Find where the given text appears and provide that cell's center as (x, y) coordinate. 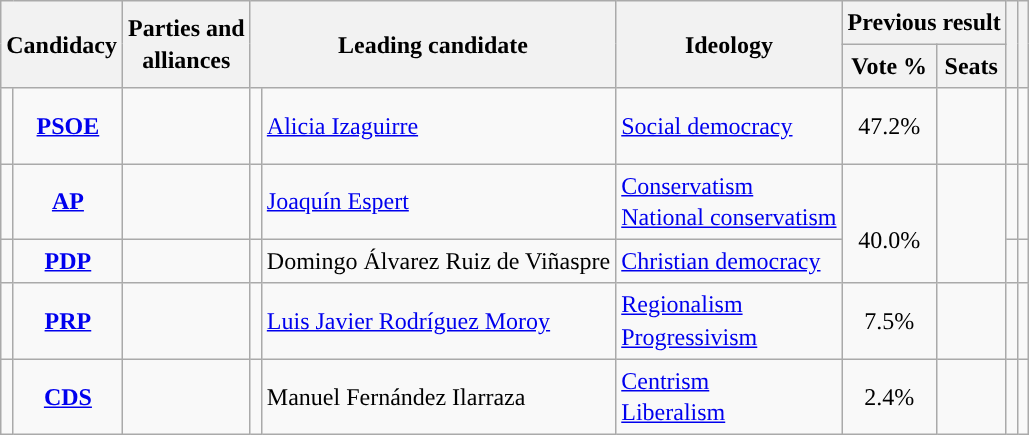
PSOE (68, 126)
CDS (68, 397)
ConservatismNational conservatism (729, 202)
CentrismLiberalism (729, 397)
Alicia Izaguirre (438, 126)
RegionalismProgressivism (729, 321)
Christian democracy (729, 260)
47.2% (889, 126)
Leading candidate (432, 44)
Joaquín Espert (438, 202)
Vote % (889, 66)
Parties andalliances (187, 44)
Social democracy (729, 126)
7.5% (889, 321)
AP (68, 202)
Manuel Fernández Ilarraza (438, 397)
PDP (68, 260)
Luis Javier Rodríguez Moroy (438, 321)
2.4% (889, 397)
Seats (971, 66)
40.0% (889, 224)
PRP (68, 321)
Domingo Álvarez Ruiz de Viñaspre (438, 260)
Candidacy (62, 44)
Ideology (729, 44)
Previous result (924, 22)
